Determine the [X, Y] coordinate at the center of the cell enclosing the given text.  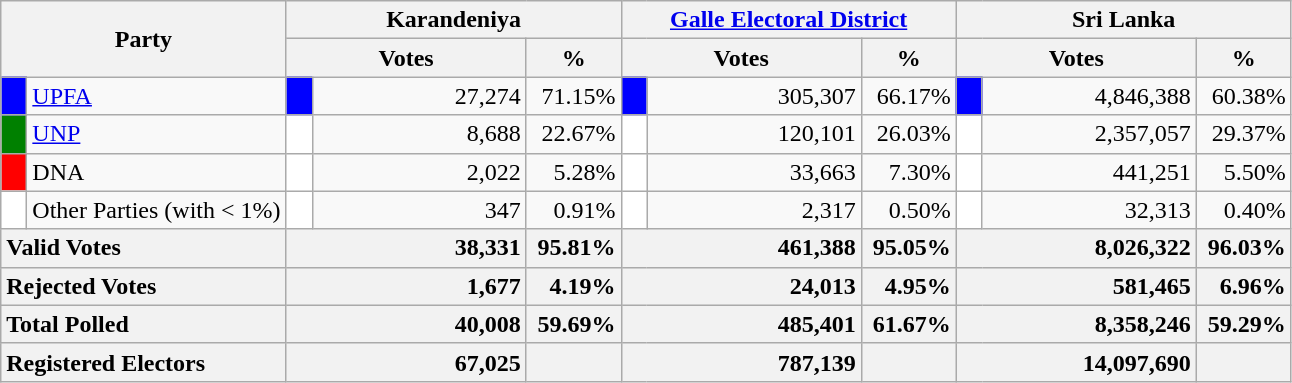
29.37% [1244, 134]
8,026,322 [1076, 248]
7.30% [908, 172]
2,317 [754, 210]
1,677 [406, 286]
5.28% [574, 172]
0.40% [1244, 210]
DNA [156, 172]
485,401 [741, 324]
40,008 [406, 324]
32,313 [1089, 210]
Rejected Votes [144, 286]
95.81% [574, 248]
4.19% [574, 286]
Other Parties (with < 1%) [156, 210]
UNP [156, 134]
0.91% [574, 210]
Total Polled [144, 324]
UPFA [156, 96]
4,846,388 [1089, 96]
27,274 [419, 96]
26.03% [908, 134]
120,101 [754, 134]
Sri Lanka [1124, 20]
4.95% [908, 286]
66.17% [908, 96]
61.67% [908, 324]
67,025 [406, 362]
Galle Electoral District [788, 20]
22.67% [574, 134]
96.03% [1244, 248]
2,022 [419, 172]
59.29% [1244, 324]
60.38% [1244, 96]
8,358,246 [1076, 324]
24,013 [741, 286]
305,307 [754, 96]
14,097,690 [1076, 362]
95.05% [908, 248]
33,663 [754, 172]
581,465 [1076, 286]
Party [144, 39]
347 [419, 210]
461,388 [741, 248]
6.96% [1244, 286]
0.50% [908, 210]
8,688 [419, 134]
2,357,057 [1089, 134]
38,331 [406, 248]
Karandeniya [454, 20]
441,251 [1089, 172]
71.15% [574, 96]
Valid Votes [144, 248]
Registered Electors [144, 362]
5.50% [1244, 172]
59.69% [574, 324]
787,139 [741, 362]
